Pinpoint the cell where the given text exists, returning its [x, y] midpoint coordinate. 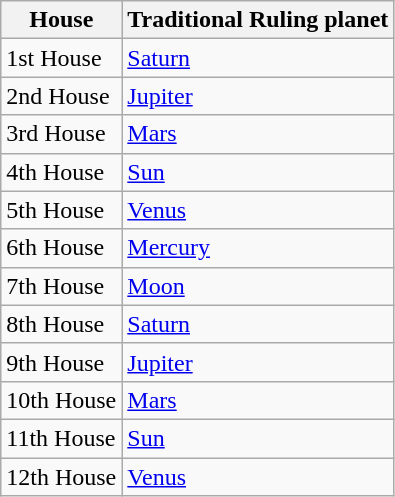
7th House [62, 286]
2nd House [62, 96]
5th House [62, 210]
3rd House [62, 134]
Traditional Ruling planet [258, 20]
6th House [62, 248]
10th House [62, 400]
11th House [62, 438]
4th House [62, 172]
1st House [62, 58]
8th House [62, 324]
Moon [258, 286]
9th House [62, 362]
12th House [62, 477]
Mercury [258, 248]
House [62, 20]
